Pinpoint the cell where the given text exists, returning its (X, Y) midpoint coordinate. 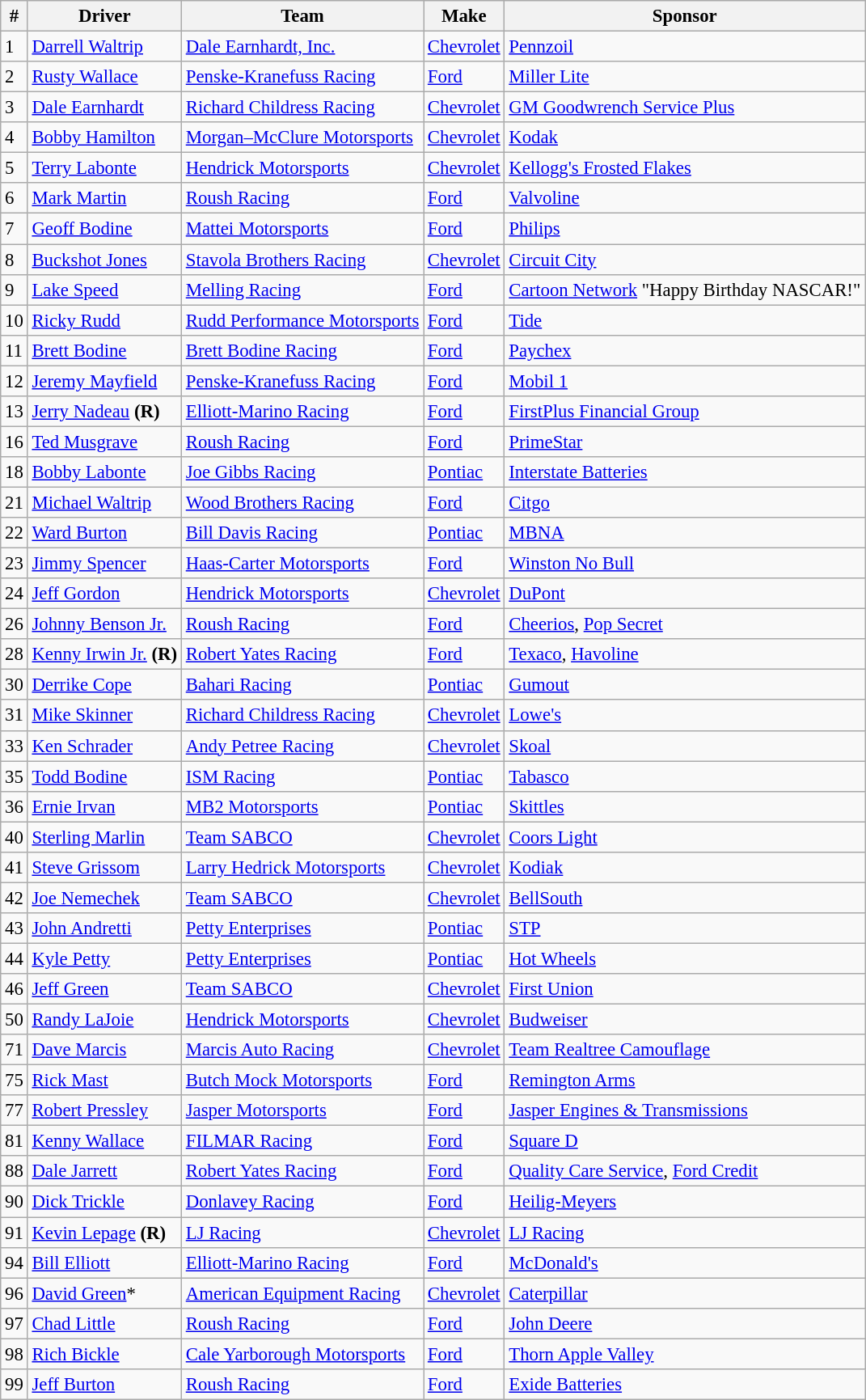
Cartoon Network "Happy Birthday NASCAR!" (685, 290)
Rudd Performance Motorsports (302, 320)
96 (15, 1293)
Michael Waltrip (104, 502)
Buckshot Jones (104, 260)
Driver (104, 16)
David Green* (104, 1293)
Brett Bodine Racing (302, 350)
Rusty Wallace (104, 77)
Marcis Auto Racing (302, 1050)
30 (15, 685)
41 (15, 868)
Gumout (685, 685)
Skittles (685, 806)
Remington Arms (685, 1081)
Team (302, 16)
Steve Grissom (104, 868)
BellSouth (685, 898)
Ward Burton (104, 533)
MB2 Motorsports (302, 806)
Skoal (685, 746)
Dale Earnhardt (104, 108)
Jeremy Mayfield (104, 381)
Pennzoil (685, 47)
American Equipment Racing (302, 1293)
FILMAR Racing (302, 1141)
Donlavey Racing (302, 1202)
94 (15, 1263)
# (15, 16)
Make (464, 16)
43 (15, 928)
40 (15, 837)
STP (685, 928)
46 (15, 989)
Derrike Cope (104, 685)
Jeff Gordon (104, 594)
44 (15, 958)
Dale Jarrett (104, 1172)
Sponsor (685, 16)
Sterling Marlin (104, 837)
Rick Mast (104, 1081)
Butch Mock Motorsports (302, 1081)
Joe Nemechek (104, 898)
Brett Bodine (104, 350)
Melling Racing (302, 290)
36 (15, 806)
Coors Light (685, 837)
31 (15, 716)
Kellogg's Frosted Flakes (685, 168)
Mike Skinner (104, 716)
16 (15, 442)
Ricky Rudd (104, 320)
Bobby Labonte (104, 472)
Dick Trickle (104, 1202)
Kyle Petty (104, 958)
Kenny Wallace (104, 1141)
33 (15, 746)
28 (15, 654)
Team Realtree Camouflage (685, 1050)
4 (15, 137)
Jimmy Spencer (104, 564)
81 (15, 1141)
97 (15, 1323)
Hot Wheels (685, 958)
71 (15, 1050)
90 (15, 1202)
Caterpillar (685, 1293)
Interstate Batteries (685, 472)
Kevin Lepage (R) (104, 1233)
Mark Martin (104, 198)
6 (15, 198)
MBNA (685, 533)
Valvoline (685, 198)
Mattei Motorsports (302, 229)
Ted Musgrave (104, 442)
Philips (685, 229)
Bahari Racing (302, 685)
11 (15, 350)
Ken Schrader (104, 746)
Jeff Burton (104, 1385)
99 (15, 1385)
42 (15, 898)
Rich Bickle (104, 1354)
Stavola Brothers Racing (302, 260)
Randy LaJoie (104, 1020)
Tabasco (685, 776)
Larry Hedrick Motorsports (302, 868)
Cheerios, Pop Secret (685, 624)
Lowe's (685, 716)
Todd Bodine (104, 776)
Mobil 1 (685, 381)
Johnny Benson Jr. (104, 624)
Texaco, Havoline (685, 654)
Dale Earnhardt, Inc. (302, 47)
Square D (685, 1141)
5 (15, 168)
Haas-Carter Motorsports (302, 564)
Exide Batteries (685, 1385)
2 (15, 77)
Chad Little (104, 1323)
Morgan–McClure Motorsports (302, 137)
21 (15, 502)
Winston No Bull (685, 564)
Cale Yarborough Motorsports (302, 1354)
Robert Pressley (104, 1110)
Quality Care Service, Ford Credit (685, 1172)
Bobby Hamilton (104, 137)
22 (15, 533)
Paychex (685, 350)
Geoff Bodine (104, 229)
McDonald's (685, 1263)
John Andretti (104, 928)
Kenny Irwin Jr. (R) (104, 654)
Lake Speed (104, 290)
Terry Labonte (104, 168)
Budweiser (685, 1020)
9 (15, 290)
75 (15, 1081)
GM Goodwrench Service Plus (685, 108)
FirstPlus Financial Group (685, 412)
24 (15, 594)
8 (15, 260)
13 (15, 412)
10 (15, 320)
Circuit City (685, 260)
Jasper Motorsports (302, 1110)
Heilig-Meyers (685, 1202)
23 (15, 564)
18 (15, 472)
Tide (685, 320)
DuPont (685, 594)
1 (15, 47)
Citgo (685, 502)
Ernie Irvan (104, 806)
Jeff Green (104, 989)
7 (15, 229)
3 (15, 108)
Joe Gibbs Racing (302, 472)
35 (15, 776)
Andy Petree Racing (302, 746)
John Deere (685, 1323)
77 (15, 1110)
ISM Racing (302, 776)
First Union (685, 989)
91 (15, 1233)
Kodiak (685, 868)
Darrell Waltrip (104, 47)
88 (15, 1172)
Bill Elliott (104, 1263)
Thorn Apple Valley (685, 1354)
Dave Marcis (104, 1050)
26 (15, 624)
12 (15, 381)
Miller Lite (685, 77)
Wood Brothers Racing (302, 502)
Jerry Nadeau (R) (104, 412)
Jasper Engines & Transmissions (685, 1110)
98 (15, 1354)
PrimeStar (685, 442)
Kodak (685, 137)
50 (15, 1020)
Bill Davis Racing (302, 533)
